Search for the cell housing the specified text and yield its [X, Y] center coordinate. 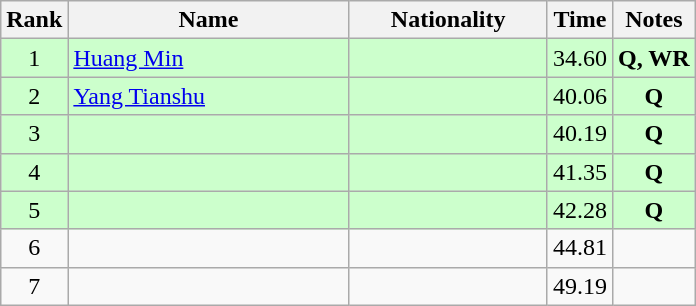
44.81 [580, 248]
Rank [34, 20]
42.28 [580, 210]
7 [34, 286]
Huang Min [208, 58]
2 [34, 96]
34.60 [580, 58]
49.19 [580, 286]
6 [34, 248]
40.06 [580, 96]
4 [34, 172]
5 [34, 210]
1 [34, 58]
Yang Tianshu [208, 96]
Time [580, 20]
Name [208, 20]
Notes [654, 20]
Nationality [448, 20]
40.19 [580, 134]
Q, WR [654, 58]
3 [34, 134]
41.35 [580, 172]
